Locate the cell with the specified text and output its (x, y) center coordinate. 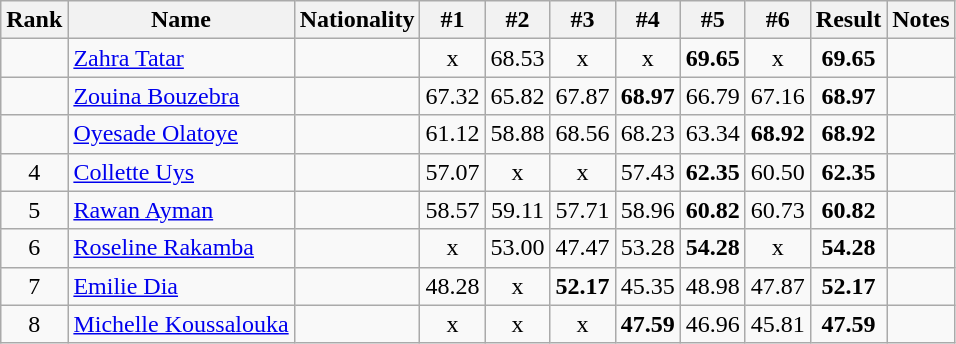
67.87 (582, 96)
#1 (452, 20)
57.71 (582, 210)
53.28 (648, 248)
Oyesade Olatoye (181, 134)
45.35 (648, 286)
60.50 (778, 172)
68.56 (582, 134)
48.28 (452, 286)
47.87 (778, 286)
Emilie Dia (181, 286)
#4 (648, 20)
#6 (778, 20)
Rawan Ayman (181, 210)
6 (34, 248)
67.16 (778, 96)
#2 (518, 20)
53.00 (518, 248)
5 (34, 210)
66.79 (712, 96)
Zouina Bouzebra (181, 96)
63.34 (712, 134)
Rank (34, 20)
45.81 (778, 324)
Nationality (357, 20)
Zahra Tatar (181, 58)
68.23 (648, 134)
57.43 (648, 172)
59.11 (518, 210)
#5 (712, 20)
4 (34, 172)
67.32 (452, 96)
58.57 (452, 210)
58.88 (518, 134)
47.47 (582, 248)
46.96 (712, 324)
Roseline Rakamba (181, 248)
Collette Uys (181, 172)
57.07 (452, 172)
8 (34, 324)
#3 (582, 20)
Name (181, 20)
Michelle Koussalouka (181, 324)
65.82 (518, 96)
61.12 (452, 134)
48.98 (712, 286)
7 (34, 286)
58.96 (648, 210)
Notes (921, 20)
Result (848, 20)
60.73 (778, 210)
68.53 (518, 58)
